Scan for the cell matching the given text and deliver its (X, Y) coordinate at center. 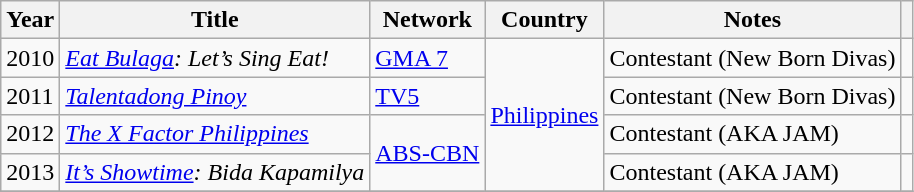
2010 (30, 58)
Talentadong Pinoy (215, 96)
Year (30, 20)
ABS-CBN (428, 153)
GMA 7 (428, 58)
2012 (30, 134)
Country (544, 20)
2011 (30, 96)
TV5 (428, 96)
It’s Showtime: Bida Kapamilya (215, 172)
Network (428, 20)
The X Factor Philippines (215, 134)
Notes (752, 20)
Philippines (544, 115)
Eat Bulaga: Let’s Sing Eat! (215, 58)
Title (215, 20)
2013 (30, 172)
